Determine the (x, y) coordinate at the center of the cell enclosing the given text.  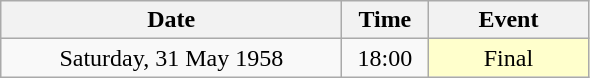
Date (172, 20)
Saturday, 31 May 1958 (172, 58)
18:00 (385, 58)
Time (385, 20)
Event (508, 20)
Final (508, 58)
